Return the [X, Y] coordinate for the center point of the cell that contains the specified text.  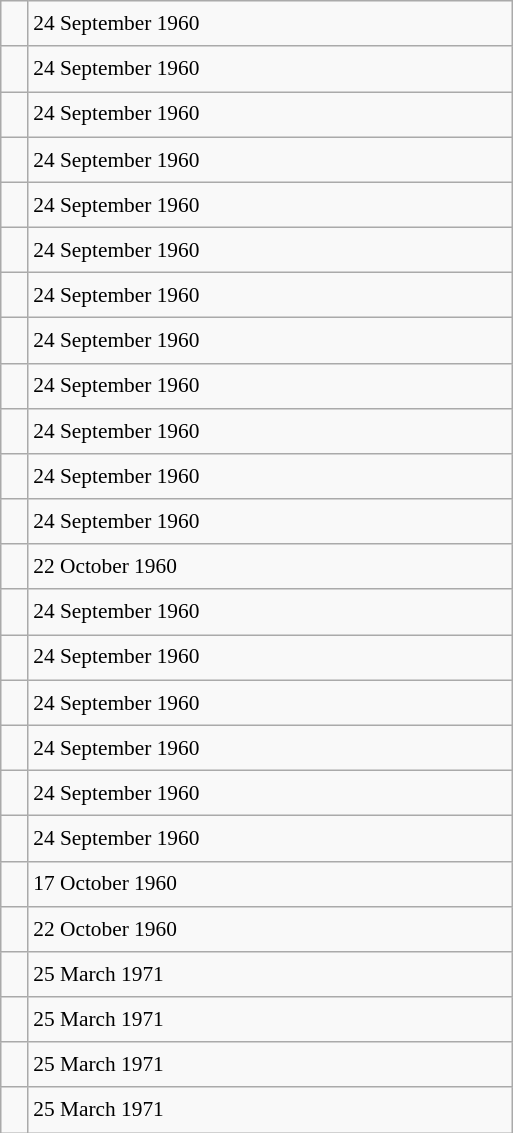
17 October 1960 [270, 884]
